Capture the cell that displays the provided text and extract its [x, y] central coordinate. 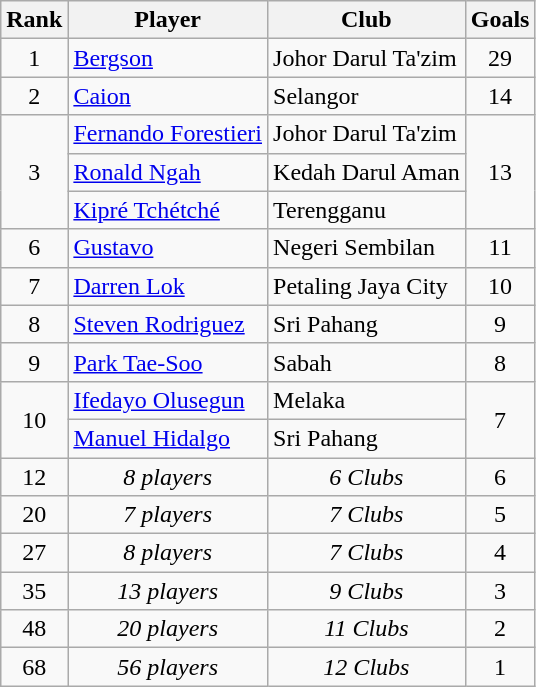
Park Tae-Soo [168, 362]
29 [500, 58]
20 [34, 515]
4 [500, 553]
11 [500, 248]
Sabah [367, 362]
Melaka [367, 400]
Gustavo [168, 248]
Bergson [168, 58]
Caion [168, 96]
13 players [168, 591]
68 [34, 667]
Manuel Hidalgo [168, 438]
Club [367, 20]
Negeri Sembilan [367, 248]
Rank [34, 20]
Steven Rodriguez [168, 324]
13 [500, 172]
12 Clubs [367, 667]
Goals [500, 20]
20 players [168, 629]
Terengganu [367, 210]
Ronald Ngah [168, 172]
Ifedayo Olusegun [168, 400]
Petaling Jaya City [367, 286]
11 Clubs [367, 629]
35 [34, 591]
Selangor [367, 96]
6 Clubs [367, 477]
14 [500, 96]
48 [34, 629]
12 [34, 477]
Kedah Darul Aman [367, 172]
Fernando Forestieri [168, 134]
27 [34, 553]
7 players [168, 515]
5 [500, 515]
Kipré Tchétché [168, 210]
56 players [168, 667]
Player [168, 20]
Darren Lok [168, 286]
9 Clubs [367, 591]
